Capture the cell that displays the provided text and extract its [x, y] central coordinate. 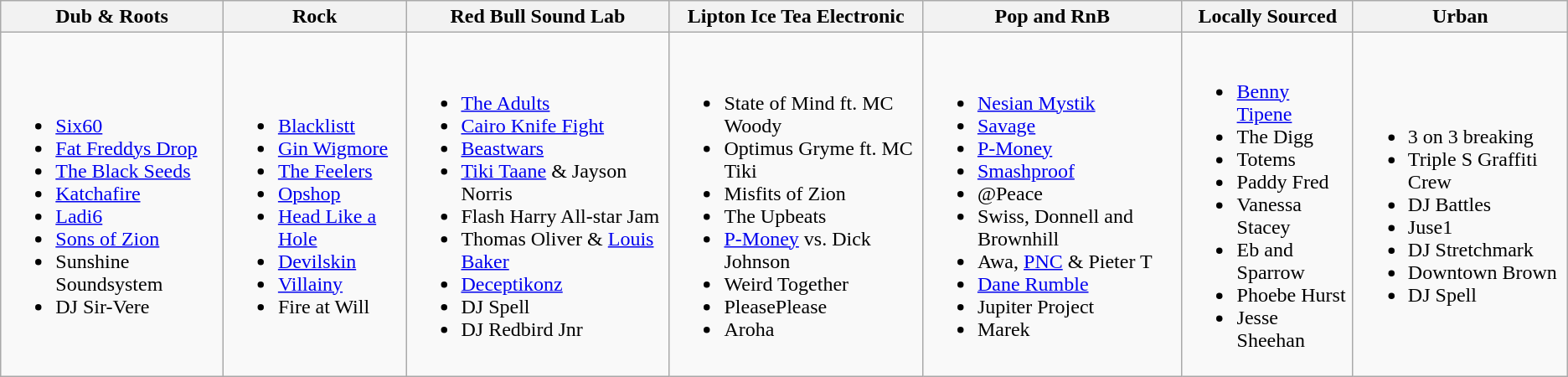
Six60Fat Freddys DropThe Black SeedsKatchafireLadi6Sons of ZionSunshine SoundsystemDJ Sir-Vere [112, 204]
Locally Sourced [1267, 17]
The AdultsCairo Knife FightBeastwarsTiki Taane & Jayson NorrisFlash Harry All-star JamThomas Oliver & Louis BakerDeceptikonzDJ SpellDJ Redbird Jnr [538, 204]
Pop and RnB [1052, 17]
3 on 3 breakingTriple S Graffiti CrewDJ BattlesJuse1DJ StretchmarkDowntown BrownDJ Spell [1460, 204]
Dub & Roots [112, 17]
BlacklisttGin WigmoreThe FeelersOpshopHead Like a HoleDevilskinVillainyFire at Will [315, 204]
Lipton Ice Tea Electronic [796, 17]
Urban [1460, 17]
State of Mind ft. MC WoodyOptimus Gryme ft. MC TikiMisfits of ZionThe UpbeatsP-Money vs. Dick JohnsonWeird TogetherPleasePleaseAroha [796, 204]
Benny TipeneThe DiggTotemsPaddy FredVanessa StaceyEb and SparrowPhoebe HurstJesse Sheehan [1267, 204]
Nesian MystikSavageP-MoneySmashproof@PeaceSwiss, Donnell and BrownhillAwa, PNC & Pieter TDane RumbleJupiter ProjectMarek [1052, 204]
Red Bull Sound Lab [538, 17]
Rock [315, 17]
